Pinpoint the cell where the given text exists, returning its (X, Y) midpoint coordinate. 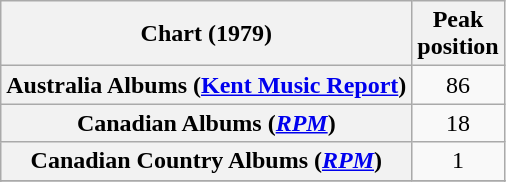
Australia Albums (Kent Music Report) (206, 85)
Peakposition (458, 34)
Canadian Country Albums (RPM) (206, 161)
18 (458, 123)
Chart (1979) (206, 34)
86 (458, 85)
1 (458, 161)
Canadian Albums (RPM) (206, 123)
